Search for the cell housing the specified text and yield its (X, Y) center coordinate. 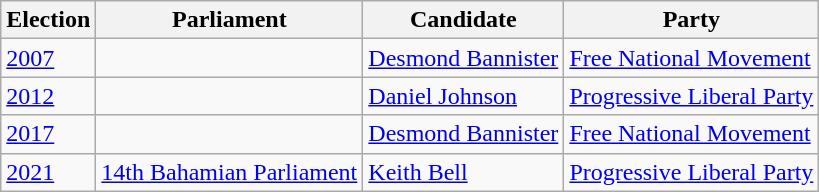
2021 (48, 172)
Election (48, 20)
2017 (48, 134)
Daniel Johnson (464, 96)
2012 (48, 96)
14th Bahamian Parliament (230, 172)
2007 (48, 58)
Parliament (230, 20)
Keith Bell (464, 172)
Candidate (464, 20)
Party (692, 20)
